Locate the cell with the specified text and output its (X, Y) center coordinate. 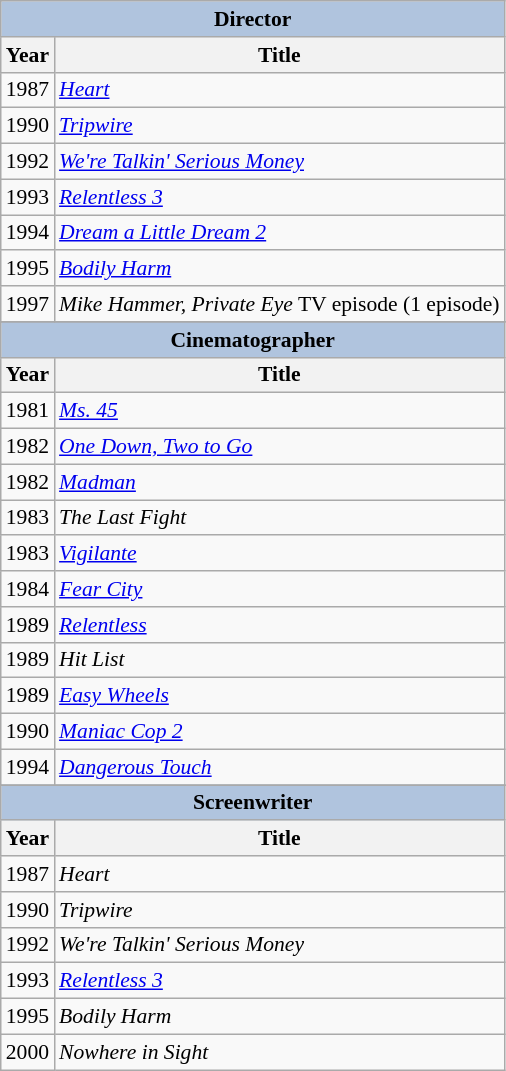
Nowhere in Sight (280, 1052)
Dangerous Touch (280, 767)
Easy Wheels (280, 696)
1997 (28, 304)
Screenwriter (253, 803)
Maniac Cop 2 (280, 732)
Fear City (280, 589)
The Last Fight (280, 518)
Director (253, 19)
Mike Hammer, Private Eye TV episode (1 episode) (280, 304)
1984 (28, 589)
Cinematographer (253, 340)
2000 (28, 1052)
One Down, Two to Go (280, 447)
Dream a Little Dream 2 (280, 233)
Hit List (280, 660)
Madman (280, 482)
Ms. 45 (280, 411)
Relentless (280, 625)
1981 (28, 411)
Vigilante (280, 554)
